Pinpoint the cell where the given text exists, returning its (X, Y) midpoint coordinate. 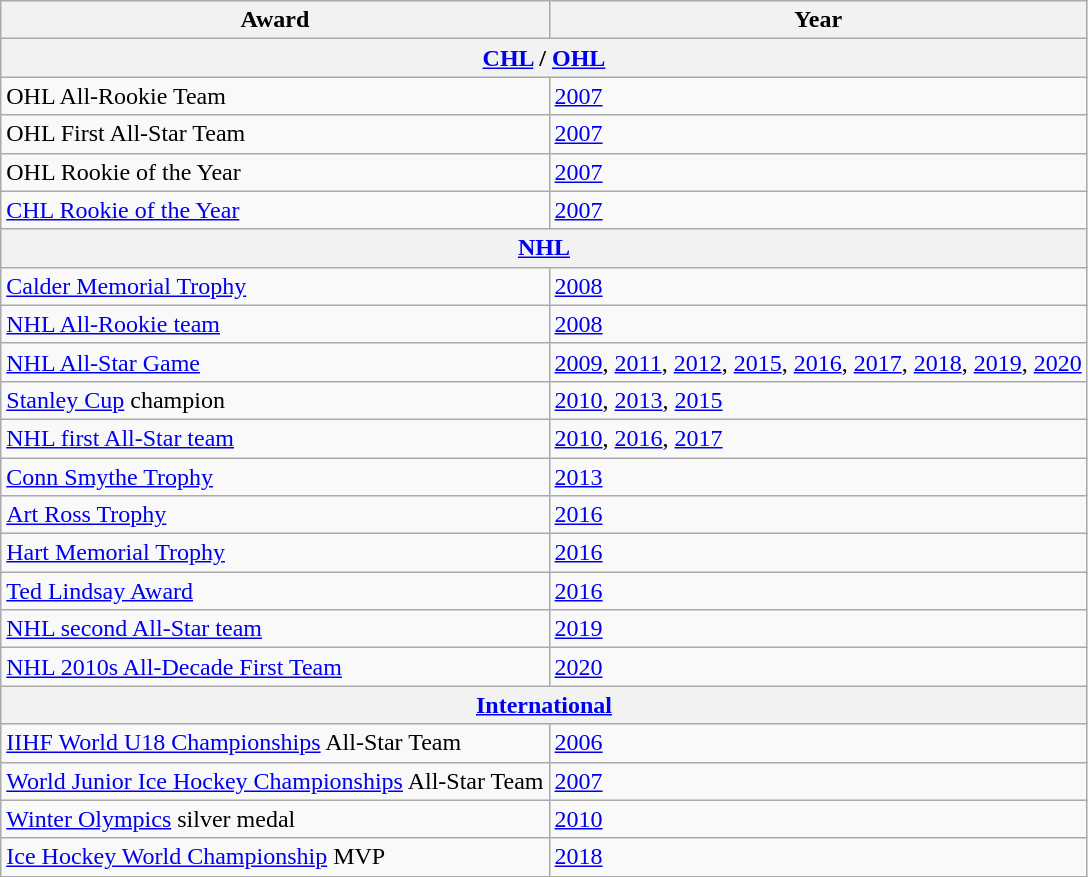
NHL 2010s All-Decade First Team (275, 667)
NHL first All-Star team (275, 438)
Year (818, 20)
Winter Olympics silver medal (275, 819)
2013 (818, 477)
NHL (544, 248)
Hart Memorial Trophy (275, 553)
Award (275, 20)
OHL First All-Star Team (275, 134)
IIHF World U18 Championships All-Star Team (275, 743)
2006 (818, 743)
2010, 2016, 2017 (818, 438)
2010 (818, 819)
NHL All-Rookie team (275, 324)
2018 (818, 857)
International (544, 705)
Ted Lindsay Award (275, 591)
Conn Smythe Trophy (275, 477)
2010, 2013, 2015 (818, 400)
Art Ross Trophy (275, 515)
CHL / OHL (544, 58)
Calder Memorial Trophy (275, 286)
OHL Rookie of the Year (275, 172)
Ice Hockey World Championship MVP (275, 857)
Stanley Cup champion (275, 400)
NHL second All-Star team (275, 629)
World Junior Ice Hockey Championships All-Star Team (275, 781)
CHL Rookie of the Year (275, 210)
NHL All-Star Game (275, 362)
OHL All-Rookie Team (275, 96)
2009, 2011, 2012, 2015, 2016, 2017, 2018, 2019, 2020 (818, 362)
2020 (818, 667)
2019 (818, 629)
